Pinpoint the cell where the given text exists, returning its (x, y) midpoint coordinate. 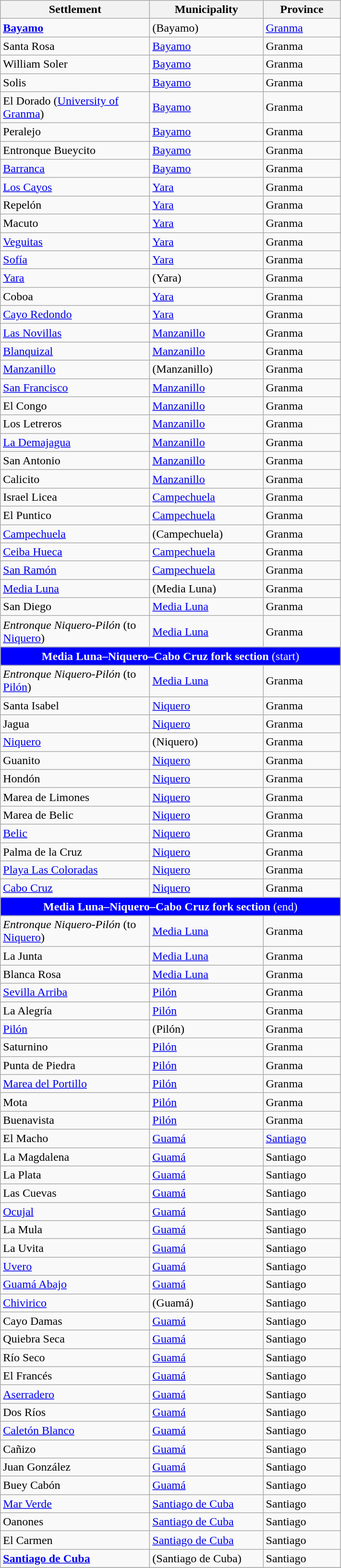
Media Luna–Niquero–Cabo Cruz fork section (start) (170, 656)
Ceiba Hueca (75, 552)
Coboa (75, 296)
Santa Isabel (75, 706)
El Macho (75, 1138)
Uvero (75, 1266)
Quiebra Seca (75, 1339)
La Plata (75, 1175)
Jagua (75, 724)
San Antonio (75, 460)
San Francisco (75, 388)
Saturnino (75, 1047)
(Campechuela) (207, 534)
Guamá Abajo (75, 1285)
Juan González (75, 1467)
Caletón Blanco (75, 1430)
Cayo Redondo (75, 315)
Macuto (75, 223)
El Puntico (75, 515)
Chivirico (75, 1303)
(Bayamo) (207, 28)
Sevilla Arriba (75, 992)
El Dorado (University of Granma) (75, 107)
Mota (75, 1102)
La Uvita (75, 1248)
Municipality (207, 10)
Cañizo (75, 1449)
Dos Ríos (75, 1412)
Buenavista (75, 1120)
Barranca (75, 168)
La Junta (75, 956)
Santa Rosa (75, 46)
La Mula (75, 1230)
Peralejo (75, 132)
Media Luna–Niquero–Cabo Cruz fork section (end) (170, 907)
Entronque Niquero-Pilón (to Pilón) (75, 681)
Ocujal (75, 1212)
Marea del Portillo (75, 1084)
Mar Verde (75, 1504)
Entronque Bueycito (75, 150)
Province (302, 10)
San Ramón (75, 570)
Los Cayos (75, 187)
(Media Luna) (207, 589)
Blanca Rosa (75, 974)
Blanquizal (75, 351)
Sofía (75, 260)
La Alegría (75, 1011)
Oanones (75, 1522)
Marea de Belic (75, 815)
Punta de Piedra (75, 1065)
(Niquero) (207, 742)
Veguitas (75, 241)
Las Cuevas (75, 1193)
El Francés (75, 1376)
Las Novillas (75, 333)
Calicito (75, 479)
La Magdalena (75, 1156)
El Carmen (75, 1540)
Buey Cabón (75, 1485)
La Demajagua (75, 442)
Los Letreros (75, 424)
William Soler (75, 64)
Guanito (75, 760)
(Pilón) (207, 1029)
San Diego (75, 607)
(Guamá) (207, 1303)
Aserradero (75, 1394)
Belic (75, 833)
El Congo (75, 406)
Cayo Damas (75, 1321)
Hondón (75, 778)
Playa Las Coloradas (75, 870)
(Yara) (207, 278)
Palma de la Cruz (75, 851)
Río Seco (75, 1357)
Solis (75, 83)
Marea de Limones (75, 797)
Settlement (75, 10)
Israel Licea (75, 497)
Repelón (75, 205)
Cabo Cruz (75, 888)
(Santiago de Cuba) (207, 1558)
(Manzanillo) (207, 369)
